Identify which cell holds the provided text, then report its (X, Y) central coordinate. 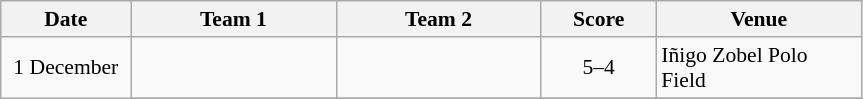
Team 1 (234, 19)
Venue (758, 19)
Score (598, 19)
Date (66, 19)
5–4 (598, 68)
Team 2 (438, 19)
1 December (66, 68)
Iñigo Zobel Polo Field (758, 68)
